Return (X, Y) of the center of cell containing provided text 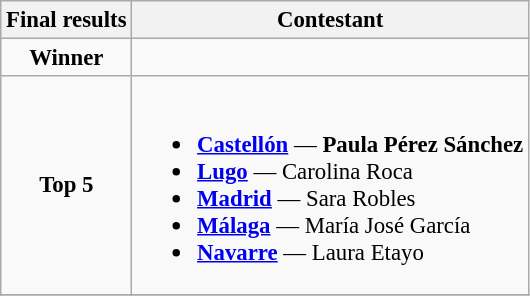
Castellón — Paula Pérez Sánchez Lugo — Carolina Roca Madrid — Sara Robles Málaga — María José García Navarre — Laura Etayo (330, 185)
Contestant (330, 20)
Winner (66, 58)
Final results (66, 20)
Top 5 (66, 185)
